Locate the cell with the specified text and output its [x, y] center coordinate. 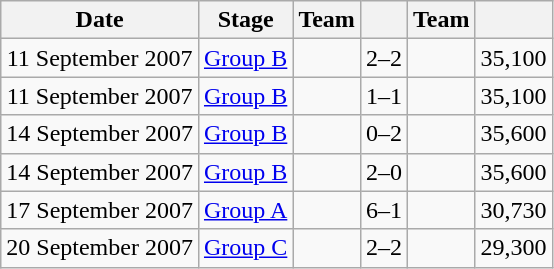
Group C [245, 248]
30,730 [514, 210]
0–2 [384, 134]
20 September 2007 [100, 248]
1–1 [384, 96]
Date [100, 20]
17 September 2007 [100, 210]
Group A [245, 210]
6–1 [384, 210]
Stage [245, 20]
29,300 [514, 248]
2–0 [384, 172]
